Capture the cell that displays the provided text and extract its (x, y) central coordinate. 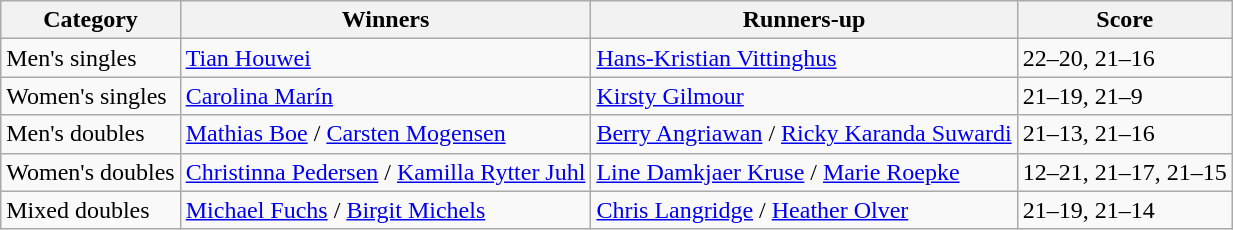
Christinna Pedersen / Kamilla Rytter Juhl (386, 172)
Mixed doubles (90, 210)
Hans-Kristian Vittinghus (804, 58)
Carolina Marín (386, 96)
Line Damkjaer Kruse / Marie Roepke (804, 172)
Women's singles (90, 96)
Women's doubles (90, 172)
Chris Langridge / Heather Olver (804, 210)
22–20, 21–16 (1124, 58)
Runners-up (804, 20)
Men's doubles (90, 134)
Winners (386, 20)
Kirsty Gilmour (804, 96)
Score (1124, 20)
Berry Angriawan / Ricky Karanda Suwardi (804, 134)
21–13, 21–16 (1124, 134)
Michael Fuchs / Birgit Michels (386, 210)
Category (90, 20)
Tian Houwei (386, 58)
Men's singles (90, 58)
21–19, 21–14 (1124, 210)
12–21, 21–17, 21–15 (1124, 172)
21–19, 21–9 (1124, 96)
Mathias Boe / Carsten Mogensen (386, 134)
